Return the [X, Y] coordinate for the center point of the cell that contains the specified text.  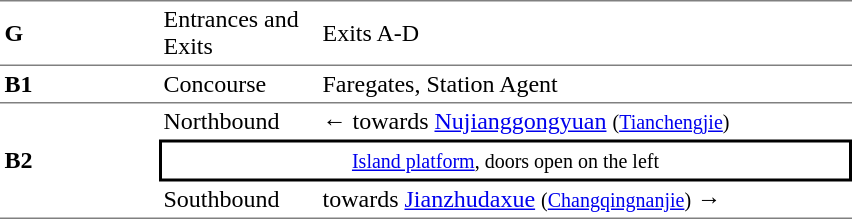
Island platform, doors open on the left [506, 161]
Concourse [238, 85]
Northbound [238, 122]
B1 [80, 85]
G [80, 33]
← towards Nujianggongyuan (Tianchengjie) [585, 122]
Exits A-D [585, 33]
Entrances and Exits [238, 33]
Faregates, Station Agent [585, 85]
